Return the [X, Y] coordinate for the center point of the cell that contains the specified text.  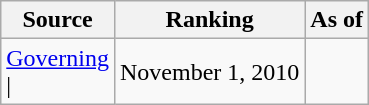
Governing| [58, 72]
As of [337, 20]
Ranking [209, 20]
Source [58, 20]
November 1, 2010 [209, 72]
